Return the [X, Y] coordinate for the center point of the cell that contains the specified text.  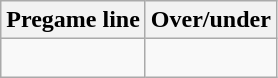
Over/under [210, 20]
Pregame line [74, 20]
